From the cell containing the given text, extract its center point as [X, Y] coordinate. 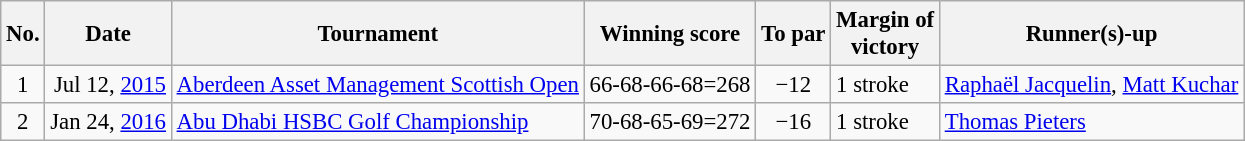
−12 [794, 85]
Date [108, 34]
Raphaël Jacquelin, Matt Kuchar [1091, 85]
Thomas Pieters [1091, 122]
Jul 12, 2015 [108, 85]
66-68-66-68=268 [670, 85]
Winning score [670, 34]
Tournament [378, 34]
2 [23, 122]
−16 [794, 122]
1 [23, 85]
Abu Dhabi HSBC Golf Championship [378, 122]
Margin ofvictory [886, 34]
To par [794, 34]
Jan 24, 2016 [108, 122]
No. [23, 34]
70-68-65-69=272 [670, 122]
Runner(s)-up [1091, 34]
Aberdeen Asset Management Scottish Open [378, 85]
